Locate the cell with the specified text and output its [X, Y] center coordinate. 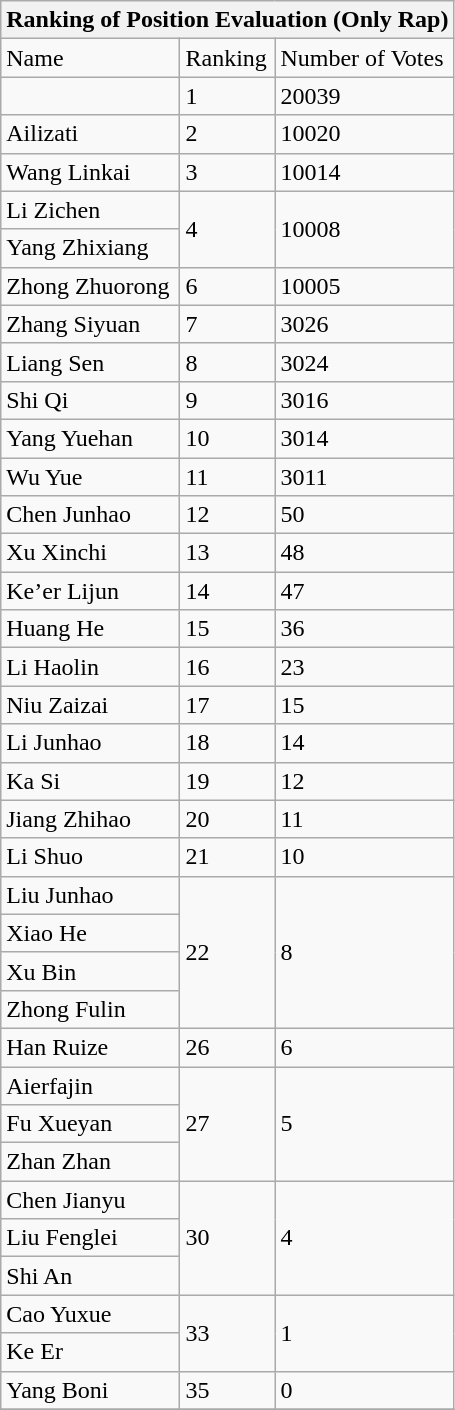
Xu Bin [90, 971]
Zhong Zhuorong [90, 286]
19 [228, 781]
Niu Zaizai [90, 705]
48 [364, 553]
Yang Yuehan [90, 438]
3016 [364, 400]
Shi An [90, 1276]
30 [228, 1238]
Li Junhao [90, 743]
7 [228, 324]
5 [364, 1123]
20 [228, 819]
3024 [364, 362]
47 [364, 591]
27 [228, 1123]
36 [364, 629]
Ke’er Lijun [90, 591]
Liang Sen [90, 362]
Wu Yue [90, 477]
Zhong Fulin [90, 1009]
13 [228, 553]
22 [228, 952]
3011 [364, 477]
Han Ruize [90, 1047]
Zhang Siyuan [90, 324]
26 [228, 1047]
Liu Junhao [90, 895]
35 [228, 1390]
Yang Boni [90, 1390]
10014 [364, 172]
18 [228, 743]
16 [228, 667]
10005 [364, 286]
Ke Er [90, 1352]
Cao Yuxue [90, 1314]
Yang Zhixiang [90, 248]
Name [90, 58]
Jiang Zhihao [90, 819]
Ailizati [90, 134]
33 [228, 1333]
3014 [364, 438]
Li Haolin [90, 667]
Liu Fenglei [90, 1238]
Chen Jianyu [90, 1200]
Chen Junhao [90, 515]
Aierfajin [90, 1085]
Number of Votes [364, 58]
Xiao He [90, 933]
Zhan Zhan [90, 1162]
50 [364, 515]
0 [364, 1390]
21 [228, 857]
10008 [364, 229]
Fu Xueyan [90, 1124]
Li Shuo [90, 857]
Ranking [228, 58]
9 [228, 400]
Wang Linkai [90, 172]
23 [364, 667]
Shi Qi [90, 400]
Huang He [90, 629]
Ranking of Position Evaluation (Only Rap) [228, 20]
17 [228, 705]
3 [228, 172]
Ka Si [90, 781]
2 [228, 134]
10020 [364, 134]
Xu Xinchi [90, 553]
20039 [364, 96]
3026 [364, 324]
Li Zichen [90, 210]
